Identify which cell holds the provided text, then report its (X, Y) central coordinate. 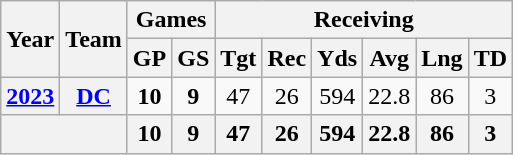
Games (170, 20)
DC (94, 96)
GS (194, 58)
Avg (390, 58)
Tgt (238, 58)
Lng (442, 58)
Team (94, 39)
GP (149, 58)
Year (30, 39)
Yds (338, 58)
Receiving (364, 20)
TD (490, 58)
2023 (30, 96)
Rec (287, 58)
